Output the [X, Y] coordinate of the center of the cell containing the given text.  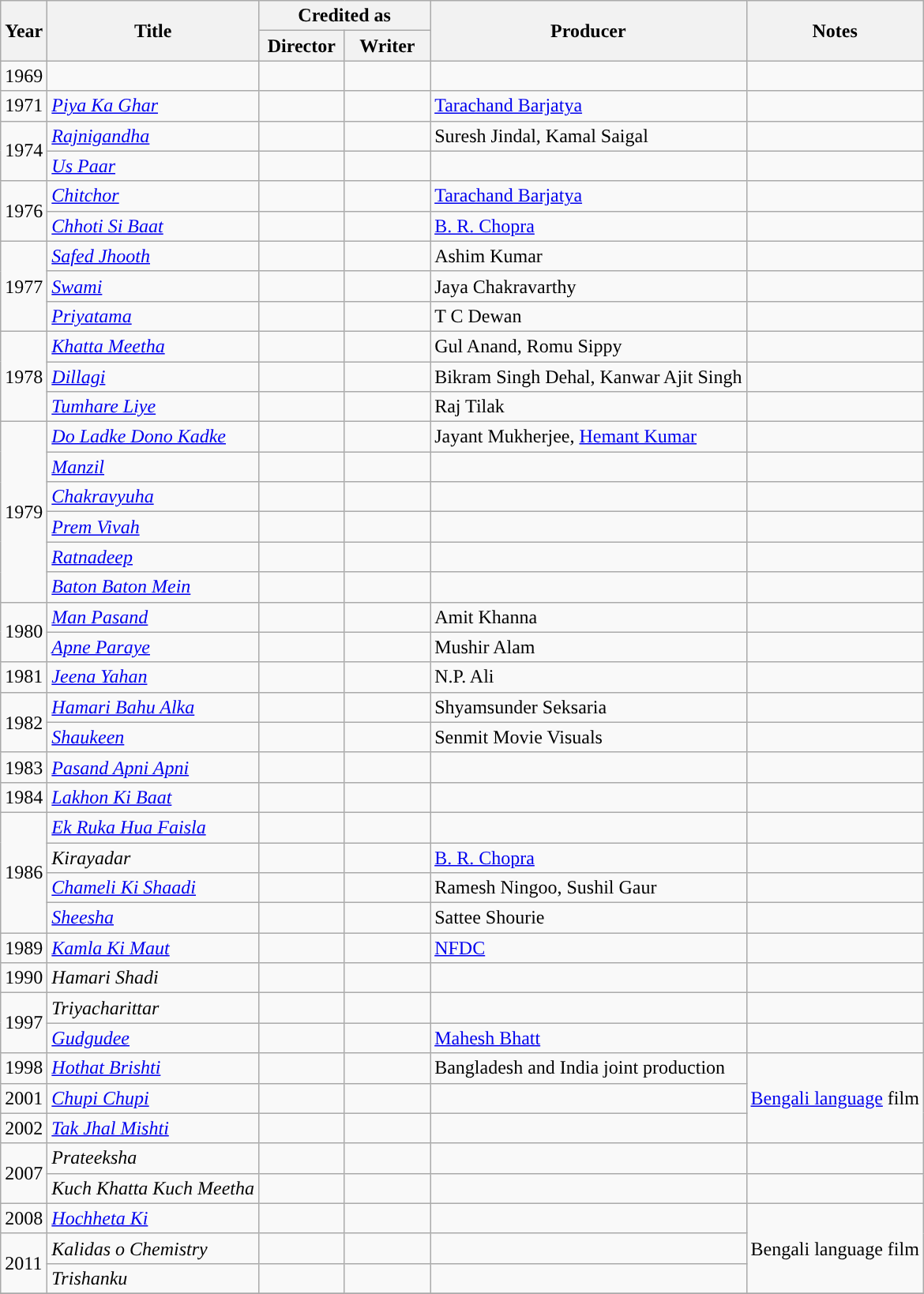
Chitchor [153, 196]
1971 [24, 106]
Mahesh Bhatt [588, 1038]
Swami [153, 286]
T C Dewan [588, 316]
Title [153, 31]
Trishanku [153, 1278]
1984 [24, 797]
Apne Paraye [153, 647]
1983 [24, 767]
Amit Khanna [588, 617]
1969 [24, 76]
1989 [24, 948]
Sattee Shourie [588, 918]
NFDC [588, 948]
1977 [24, 286]
Hamari Bahu Alka [153, 707]
Hothat Brishti [153, 1068]
Gudgudee [153, 1038]
Ramesh Ningoo, Sushil Gaur [588, 888]
Piya Ka Ghar [153, 106]
Suresh Jindal, Kamal Saigal [588, 136]
Tumhare Liye [153, 407]
Credited as [344, 16]
1978 [24, 376]
Jayant Mukherjee, Hemant Kumar [588, 437]
Do Ladke Dono Kadke [153, 437]
Bikram Singh Dehal, Kanwar Ajit Singh [588, 377]
Producer [588, 31]
2011 [24, 1263]
1981 [24, 677]
Dillagi [153, 377]
Year [24, 31]
1990 [24, 978]
Lakhon Ki Baat [153, 797]
1998 [24, 1068]
Rajnigandha [153, 136]
Shyamsunder Seksaria [588, 707]
Ek Ruka Hua Faisla [153, 827]
Mushir Alam [588, 647]
Chameli Ki Shaadi [153, 888]
Chhoti Si Baat [153, 226]
Us Paar [153, 166]
Kirayadar [153, 857]
Hochheta Ki [153, 1218]
1986 [24, 872]
Bangladesh and India joint production [588, 1068]
Prateeksha [153, 1158]
Gul Anand, Romu Sippy [588, 346]
Jaya Chakravarthy [588, 286]
2002 [24, 1128]
Sheesha [153, 918]
Shaukeen [153, 737]
Ratnadeep [153, 557]
1997 [24, 1023]
Ashim Kumar [588, 256]
Kamla Ki Maut [153, 948]
N.P. Ali [588, 677]
1974 [24, 151]
2001 [24, 1098]
Tak Jhal Mishti [153, 1128]
Hamari Shadi [153, 978]
1979 [24, 512]
1980 [24, 632]
Chakravyuha [153, 497]
Chupi Chupi [153, 1098]
Safed Jhooth [153, 256]
Notes [835, 31]
1982 [24, 722]
Pasand Apni Apni [153, 767]
2007 [24, 1173]
Senmit Movie Visuals [588, 737]
Kalidas o Chemistry [153, 1248]
Kuch Khatta Kuch Meetha [153, 1188]
Director [302, 46]
Priyatama [153, 316]
Jeena Yahan [153, 677]
Khatta Meetha [153, 346]
Baton Baton Mein [153, 587]
Man Pasand [153, 617]
Writer [387, 46]
Raj Tilak [588, 407]
Triyacharittar [153, 1008]
Manzil [153, 467]
Prem Vivah [153, 527]
1976 [24, 211]
2008 [24, 1218]
